From the cell containing the given text, extract its center point as [X, Y] coordinate. 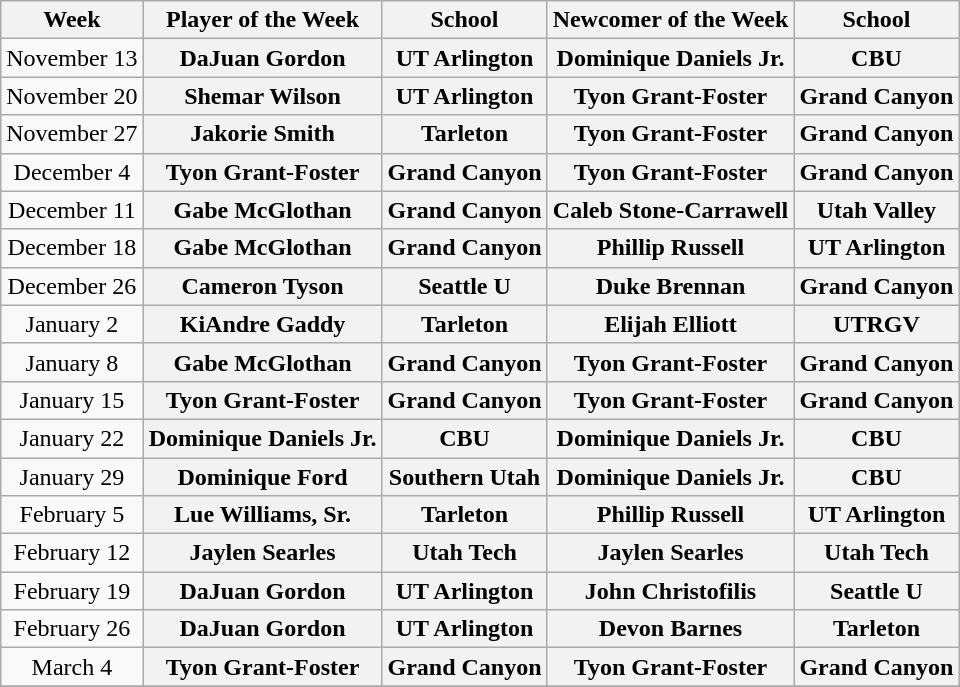
February 5 [72, 515]
November 13 [72, 58]
Dominique Ford [262, 477]
Lue Williams, Sr. [262, 515]
Southern Utah [464, 477]
November 20 [72, 96]
December 11 [72, 210]
Newcomer of the Week [670, 20]
Cameron Tyson [262, 286]
John Christofilis [670, 591]
March 4 [72, 667]
Elijah Elliott [670, 324]
KiAndre Gaddy [262, 324]
January 29 [72, 477]
Week [72, 20]
December 26 [72, 286]
November 27 [72, 134]
Shemar Wilson [262, 96]
Caleb Stone-Carrawell [670, 210]
UTRGV [876, 324]
February 26 [72, 629]
January 2 [72, 324]
January 22 [72, 438]
January 15 [72, 400]
Utah Valley [876, 210]
December 18 [72, 248]
January 8 [72, 362]
Jakorie Smith [262, 134]
December 4 [72, 172]
Duke Brennan [670, 286]
Player of the Week [262, 20]
Devon Barnes [670, 629]
February 19 [72, 591]
February 12 [72, 553]
